For the text-containing cell, return its midpoint in [x, y] coordinate format. 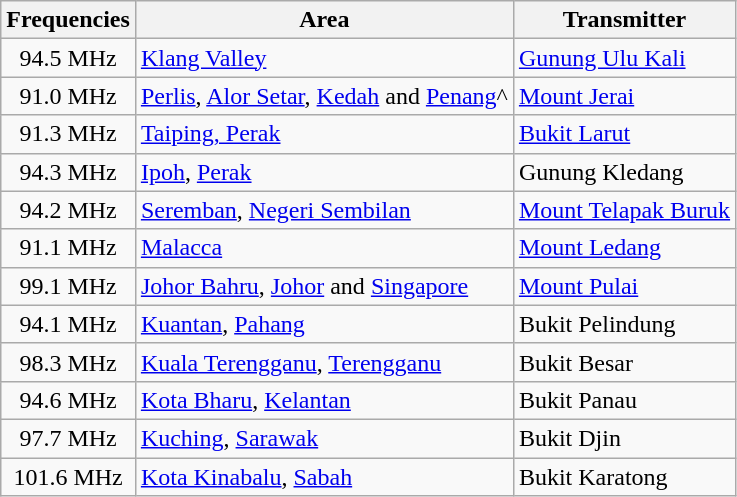
Johor Bahru, Johor and Singapore [324, 286]
Kota Kinabalu, Sabah [324, 477]
Kuching, Sarawak [324, 438]
Gunung Kledang [624, 172]
Mount Telapak Buruk [624, 210]
Bukit Djin [624, 438]
94.1 MHz [68, 324]
Seremban, Negeri Sembilan [324, 210]
Bukit Besar [624, 362]
Area [324, 20]
Kuantan, Pahang [324, 324]
Bukit Larut [624, 134]
Transmitter [624, 20]
Malacca [324, 248]
Mount Pulai [624, 286]
94.2 MHz [68, 210]
Kota Bharu, Kelantan [324, 400]
Perlis, Alor Setar, Kedah and Penang^ [324, 96]
91.0 MHz [68, 96]
94.5 MHz [68, 58]
Bukit Pelindung [624, 324]
91.1 MHz [68, 248]
Klang Valley [324, 58]
Gunung Ulu Kali [624, 58]
Mount Jerai [624, 96]
Mount Ledang [624, 248]
99.1 MHz [68, 286]
91.3 MHz [68, 134]
Ipoh, Perak [324, 172]
101.6 MHz [68, 477]
Bukit Karatong [624, 477]
Kuala Terengganu, Terengganu [324, 362]
Bukit Panau [624, 400]
Frequencies [68, 20]
94.6 MHz [68, 400]
98.3 MHz [68, 362]
94.3 MHz [68, 172]
97.7 MHz [68, 438]
Taiping, Perak [324, 134]
